Detect which cell encompasses the target text, then output its [X, Y] center coordinate. 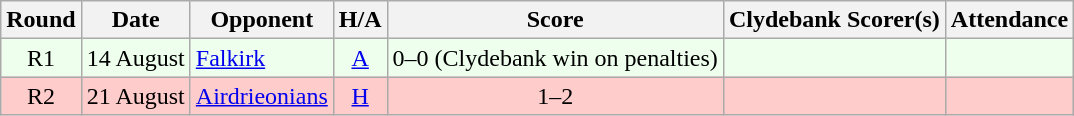
0–0 (Clydebank win on penalties) [555, 58]
Attendance [1009, 20]
R2 [41, 96]
Date [136, 20]
Falkirk [262, 58]
14 August [136, 58]
H/A [360, 20]
R1 [41, 58]
Opponent [262, 20]
H [360, 96]
Clydebank Scorer(s) [834, 20]
Airdrieonians [262, 96]
Score [555, 20]
1–2 [555, 96]
A [360, 58]
Round [41, 20]
21 August [136, 96]
